Locate the cell with the specified text and output its [X, Y] center coordinate. 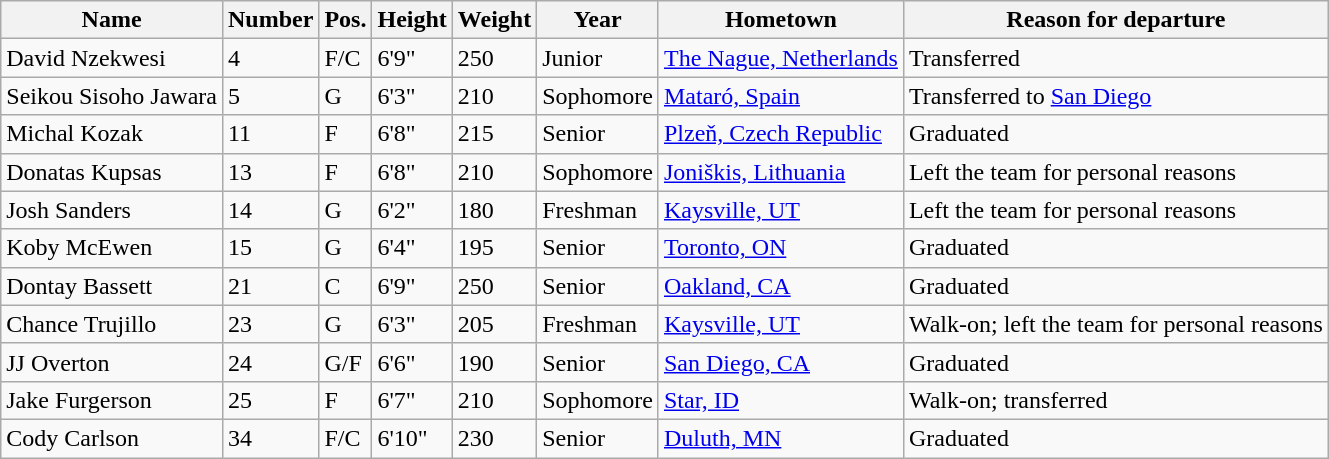
Joniškis, Lithuania [780, 172]
Donatas Kupsas [112, 172]
Transferred [1116, 58]
Jake Furgerson [112, 400]
Transferred to San Diego [1116, 96]
4 [270, 58]
6'4" [412, 248]
180 [494, 210]
Star, ID [780, 400]
Junior [598, 58]
6'10" [412, 438]
195 [494, 248]
Josh Sanders [112, 210]
205 [494, 324]
215 [494, 134]
6'6" [412, 362]
Weight [494, 20]
Walk-on; left the team for personal reasons [1116, 324]
The Nague, Netherlands [780, 58]
Pos. [346, 20]
25 [270, 400]
David Nzekwesi [112, 58]
Seikou Sisoho Jawara [112, 96]
Height [412, 20]
Oakland, CA [780, 286]
Duluth, MN [780, 438]
13 [270, 172]
Number [270, 20]
230 [494, 438]
23 [270, 324]
Plzeň, Czech Republic [780, 134]
190 [494, 362]
Toronto, ON [780, 248]
Chance Trujillo [112, 324]
24 [270, 362]
Mataró, Spain [780, 96]
Michal Kozak [112, 134]
21 [270, 286]
JJ Overton [112, 362]
Walk-on; transferred [1116, 400]
6'2" [412, 210]
34 [270, 438]
San Diego, CA [780, 362]
Cody Carlson [112, 438]
Name [112, 20]
15 [270, 248]
G/F [346, 362]
6'7" [412, 400]
C [346, 286]
Reason for departure [1116, 20]
5 [270, 96]
Hometown [780, 20]
Koby McEwen [112, 248]
Dontay Bassett [112, 286]
Year [598, 20]
11 [270, 134]
14 [270, 210]
